From the cell containing the given text, extract its center point as (x, y) coordinate. 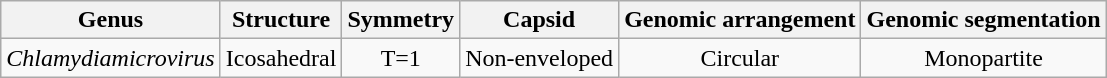
Structure (281, 20)
Genomic arrangement (740, 20)
Monopartite (984, 58)
Circular (740, 58)
Capsid (540, 20)
Genomic segmentation (984, 20)
Symmetry (401, 20)
Genus (110, 20)
Chlamydiamicrovirus (110, 58)
Non-enveloped (540, 58)
T=1 (401, 58)
Icosahedral (281, 58)
